Return [x, y] of the center of cell containing provided text 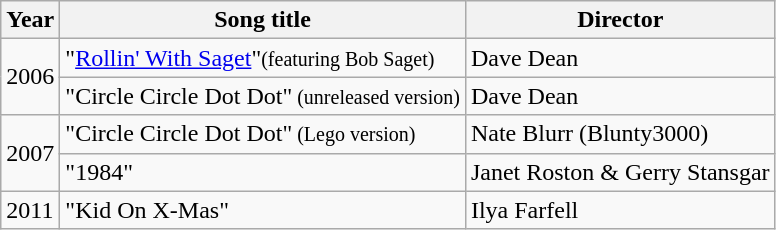
"Kid On X-Mas" [263, 210]
Ilya Farfell [620, 210]
"Circle Circle Dot Dot" (Lego version) [263, 134]
Song title [263, 20]
"Rollin' With Saget"(featuring Bob Saget) [263, 58]
"Circle Circle Dot Dot" (unreleased version) [263, 96]
2007 [30, 153]
"1984" [263, 172]
Director [620, 20]
2011 [30, 210]
Nate Blurr (Blunty3000) [620, 134]
Janet Roston & Gerry Stansgar [620, 172]
Year [30, 20]
2006 [30, 77]
